Return the (x, y) coordinate for the center point of the cell that contains the specified text.  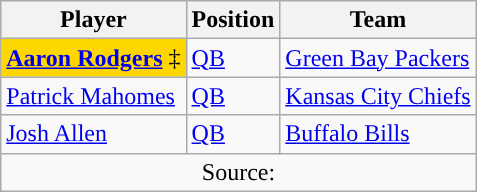
Aaron Rodgers ‡ (94, 58)
Green Bay Packers (378, 58)
Buffalo Bills (378, 134)
Kansas City Chiefs (378, 96)
Josh Allen (94, 134)
Team (378, 20)
Patrick Mahomes (94, 96)
Source: (238, 172)
Player (94, 20)
Position (233, 20)
